Identify which cell holds the provided text, then report its [X, Y] central coordinate. 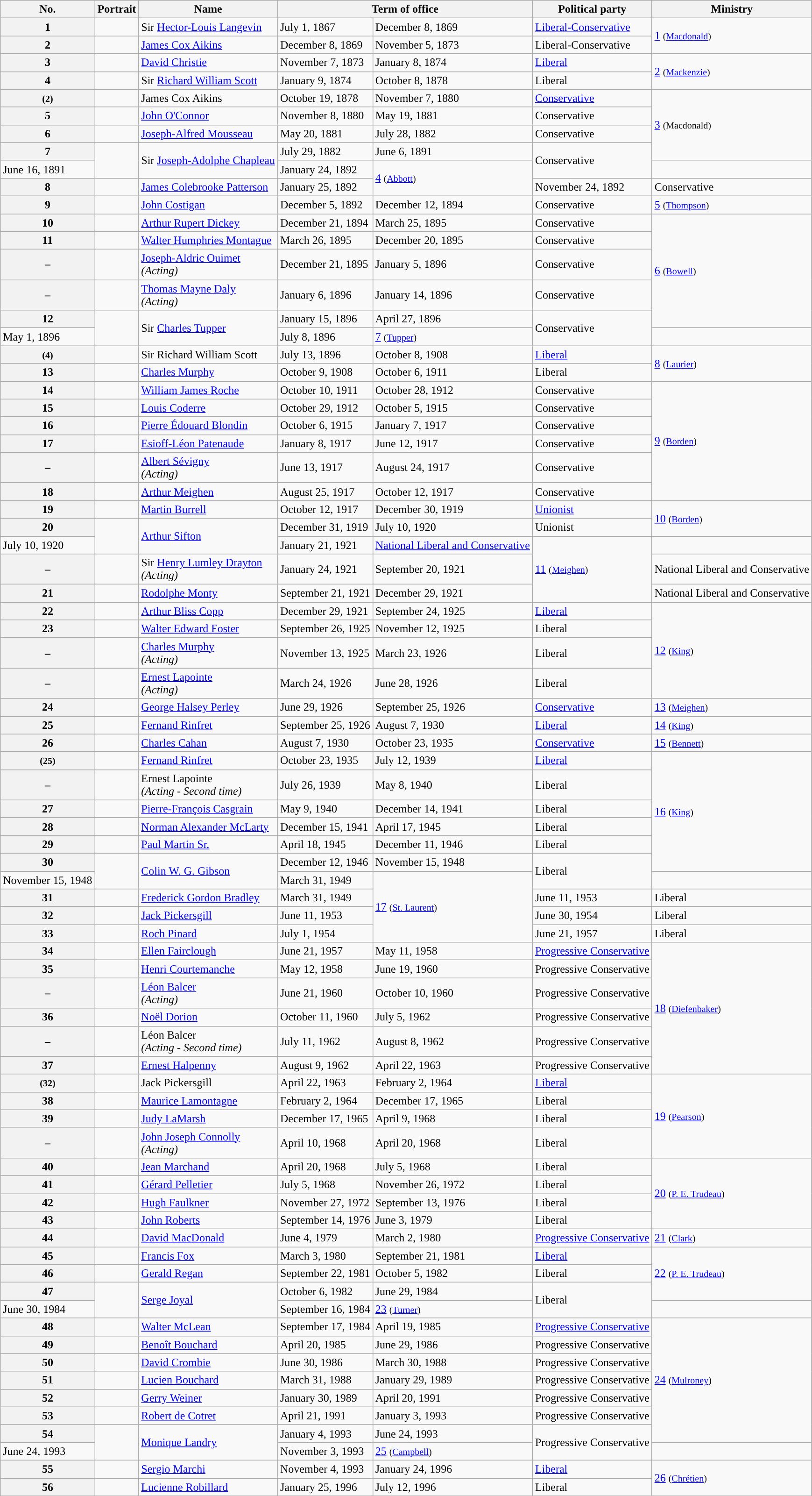
April 20, 1991 [452, 1398]
October 29, 1912 [325, 408]
Lucienne Robillard [208, 1487]
Thomas Mayne Daly(Acting) [208, 295]
22 (P. E. Trudeau) [732, 1274]
Martin Burrell [208, 509]
49 [48, 1345]
25 (Campbell) [452, 1451]
May 20, 1881 [325, 134]
June 29, 1926 [325, 707]
James Colebrooke Patterson [208, 187]
Monique Landry [208, 1442]
June 30, 1984 [48, 1309]
July 1, 1867 [325, 27]
John Costigan [208, 205]
Rodolphe Monty [208, 593]
December 14, 1941 [452, 809]
June 6, 1891 [452, 151]
55 [48, 1469]
6 [48, 134]
March 31, 1988 [325, 1380]
January 6, 1896 [325, 295]
August 8, 1962 [452, 1041]
July 26, 1939 [325, 785]
16 [48, 426]
December 30, 1919 [452, 509]
September 17, 1984 [325, 1327]
1 [48, 27]
Portrait [117, 9]
October 8, 1878 [452, 80]
December 20, 1895 [452, 241]
November 7, 1873 [325, 63]
December 5, 1892 [325, 205]
March 3, 1980 [325, 1256]
18 (Diefenbaker) [732, 1008]
Hugh Faulkner [208, 1202]
50 [48, 1362]
Sir Charles Tupper [208, 328]
July 8, 1896 [325, 337]
January 8, 1874 [452, 63]
March 24, 1926 [325, 683]
August 24, 1917 [452, 467]
March 2, 1980 [452, 1238]
Henri Courtemanche [208, 969]
8 [48, 187]
23 [48, 629]
Charles Murphy [208, 372]
December 21, 1894 [325, 223]
October 9, 1908 [325, 372]
7 [48, 151]
Gerry Weiner [208, 1398]
24 (Mulroney) [732, 1380]
October 19, 1878 [325, 98]
12 (King) [732, 650]
13 [48, 372]
5 (Thompson) [732, 205]
June 28, 1926 [452, 683]
April 20, 1985 [325, 1345]
September 21, 1981 [452, 1256]
December 31, 1919 [325, 527]
July 1, 1954 [325, 933]
November 13, 1925 [325, 653]
April 10, 1968 [325, 1143]
Frederick Gordon Bradley [208, 898]
June 29, 1986 [452, 1345]
January 14, 1896 [452, 295]
20 [48, 527]
September 21, 1921 [325, 593]
July 12, 1939 [452, 761]
Charles Murphy(Acting) [208, 653]
March 30, 1988 [452, 1362]
2 [48, 45]
15 (Bennett) [732, 743]
Arthur Bliss Copp [208, 611]
October 8, 1908 [452, 355]
36 [48, 1017]
Esioff-Léon Patenaude [208, 443]
42 [48, 1202]
14 [48, 390]
No. [48, 9]
September 16, 1984 [325, 1309]
June 4, 1979 [325, 1238]
October 6, 1982 [325, 1291]
26 (Chrétien) [732, 1478]
21 (Clark) [732, 1238]
June 21, 1960 [325, 993]
(2) [48, 98]
January 4, 1993 [325, 1433]
November 26, 1972 [452, 1184]
Norman Alexander McLarty [208, 826]
Ernest Halpenny [208, 1065]
November 8, 1880 [325, 116]
Walter McLean [208, 1327]
20 (P. E. Trudeau) [732, 1193]
Gerald Regan [208, 1274]
John O'Connor [208, 116]
10 (Borden) [732, 518]
July 12, 1996 [452, 1487]
January 30, 1989 [325, 1398]
November 3, 1993 [325, 1451]
45 [48, 1256]
September 13, 1976 [452, 1202]
November 27, 1972 [325, 1202]
April 27, 1896 [452, 319]
Ernest Lapointe(Acting) [208, 683]
17 (St. Laurent) [452, 906]
24 [48, 707]
Name [208, 9]
17 [48, 443]
January 25, 1892 [325, 187]
January 29, 1989 [452, 1380]
June 19, 1960 [452, 969]
December 21, 1895 [325, 264]
January 24, 1996 [452, 1469]
6 (Bowell) [732, 271]
June 30, 1954 [592, 916]
Sir Joseph-Adolphe Chapleau [208, 160]
5 [48, 116]
October 5, 1982 [452, 1274]
(4) [48, 355]
September 20, 1921 [452, 569]
April 9, 1968 [452, 1118]
July 11, 1962 [325, 1041]
October 6, 1911 [452, 372]
11 [48, 241]
August 9, 1962 [325, 1065]
July 13, 1896 [325, 355]
30 [48, 862]
January 7, 1917 [452, 426]
Sir Hector-Louis Langevin [208, 27]
Arthur Rupert Dickey [208, 223]
George Halsey Perley [208, 707]
28 [48, 826]
October 10, 1960 [452, 993]
December 12, 1946 [325, 862]
November 7, 1880 [452, 98]
July 28, 1882 [452, 134]
Francis Fox [208, 1256]
March 23, 1926 [452, 653]
Pierre Édouard Blondin [208, 426]
Joseph-Alfred Mousseau [208, 134]
David Christie [208, 63]
(32) [48, 1083]
September 26, 1925 [325, 629]
Noël Dorion [208, 1017]
October 11, 1960 [325, 1017]
1 (Macdonald) [732, 36]
December 12, 1894 [452, 205]
10 [48, 223]
Roch Pinard [208, 933]
Jean Marchand [208, 1167]
January 24, 1921 [325, 569]
35 [48, 969]
November 5, 1873 [452, 45]
October 6, 1915 [325, 426]
October 5, 1915 [452, 408]
John Joseph Connolly(Acting) [208, 1143]
51 [48, 1380]
Arthur Meighen [208, 492]
37 [48, 1065]
40 [48, 1167]
41 [48, 1184]
19 [48, 509]
Léon Balcer(Acting - Second time) [208, 1041]
May 8, 1940 [452, 785]
39 [48, 1118]
3 (Macdonald) [732, 125]
Political party [592, 9]
October 10, 1911 [325, 390]
23 (Turner) [452, 1309]
June 13, 1917 [325, 467]
34 [48, 951]
April 17, 1945 [452, 826]
Paul Martin Sr. [208, 844]
54 [48, 1433]
January 21, 1921 [325, 545]
September 24, 1925 [452, 611]
32 [48, 916]
Joseph-Aldric Ouimet(Acting) [208, 264]
May 19, 1881 [452, 116]
Louis Coderre [208, 408]
John Roberts [208, 1220]
Ministry [732, 9]
June 12, 1917 [452, 443]
Ernest Lapointe(Acting - Second time) [208, 785]
May 12, 1958 [325, 969]
January 24, 1892 [325, 169]
Gérard Pelletier [208, 1184]
38 [48, 1101]
January 5, 1896 [452, 264]
November 12, 1925 [452, 629]
Lucien Bouchard [208, 1380]
Albert Sévigny(Acting) [208, 467]
December 11, 1946 [452, 844]
Sir Henry Lumley Drayton(Acting) [208, 569]
25 [48, 725]
4 (Abbott) [452, 178]
12 [48, 319]
14 (King) [732, 725]
September 22, 1981 [325, 1274]
June 16, 1891 [48, 169]
June 30, 1986 [325, 1362]
9 (Borden) [732, 441]
Walter Edward Foster [208, 629]
May 11, 1958 [452, 951]
52 [48, 1398]
January 8, 1917 [325, 443]
18 [48, 492]
2 (Mackenzie) [732, 71]
46 [48, 1274]
26 [48, 743]
November 24, 1892 [592, 187]
31 [48, 898]
29 [48, 844]
July 29, 1882 [325, 151]
Walter Humphries Montague [208, 241]
December 15, 1941 [325, 826]
8 (Laurier) [732, 363]
Benoît Bouchard [208, 1345]
Serge Joyal [208, 1300]
(25) [48, 761]
May 1, 1896 [48, 337]
March 25, 1895 [452, 223]
Pierre-François Casgrain [208, 809]
July 5, 1962 [452, 1017]
June 29, 1984 [452, 1291]
33 [48, 933]
Sergio Marchi [208, 1469]
53 [48, 1416]
44 [48, 1238]
November 4, 1993 [325, 1469]
David Crombie [208, 1362]
Léon Balcer(Acting) [208, 993]
Charles Cahan [208, 743]
September 14, 1976 [325, 1220]
9 [48, 205]
43 [48, 1220]
January 9, 1874 [325, 80]
January 15, 1896 [325, 319]
October 28, 1912 [452, 390]
May 9, 1940 [325, 809]
4 [48, 80]
16 (King) [732, 811]
January 25, 1996 [325, 1487]
47 [48, 1291]
3 [48, 63]
April 18, 1945 [325, 844]
William James Roche [208, 390]
7 (Tupper) [452, 337]
Judy LaMarsh [208, 1118]
January 3, 1993 [452, 1416]
Term of office [405, 9]
Arthur Sifton [208, 536]
Colin W. G. Gibson [208, 871]
March 26, 1895 [325, 241]
Maurice Lamontagne [208, 1101]
22 [48, 611]
April 19, 1985 [452, 1327]
19 (Pearson) [732, 1116]
Ellen Fairclough [208, 951]
48 [48, 1327]
11 (Meighen) [592, 569]
David MacDonald [208, 1238]
April 21, 1991 [325, 1416]
27 [48, 809]
56 [48, 1487]
15 [48, 408]
Robert de Cotret [208, 1416]
21 [48, 593]
August 25, 1917 [325, 492]
13 (Meighen) [732, 707]
June 3, 1979 [452, 1220]
